Identify which cell holds the provided text, then report its (x, y) central coordinate. 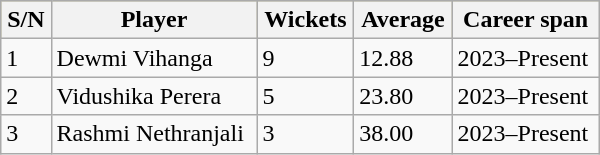
Career span (526, 20)
9 (306, 58)
Vidushika Perera (154, 96)
Average (403, 20)
5 (306, 96)
38.00 (403, 134)
Rashmi Nethranjali (154, 134)
Dewmi Vihanga (154, 58)
23.80 (403, 96)
1 (26, 58)
Player (154, 20)
Wickets (306, 20)
12.88 (403, 58)
2 (26, 96)
S/N (26, 20)
